Find where the given text appears and provide that cell's center as [x, y] coordinate. 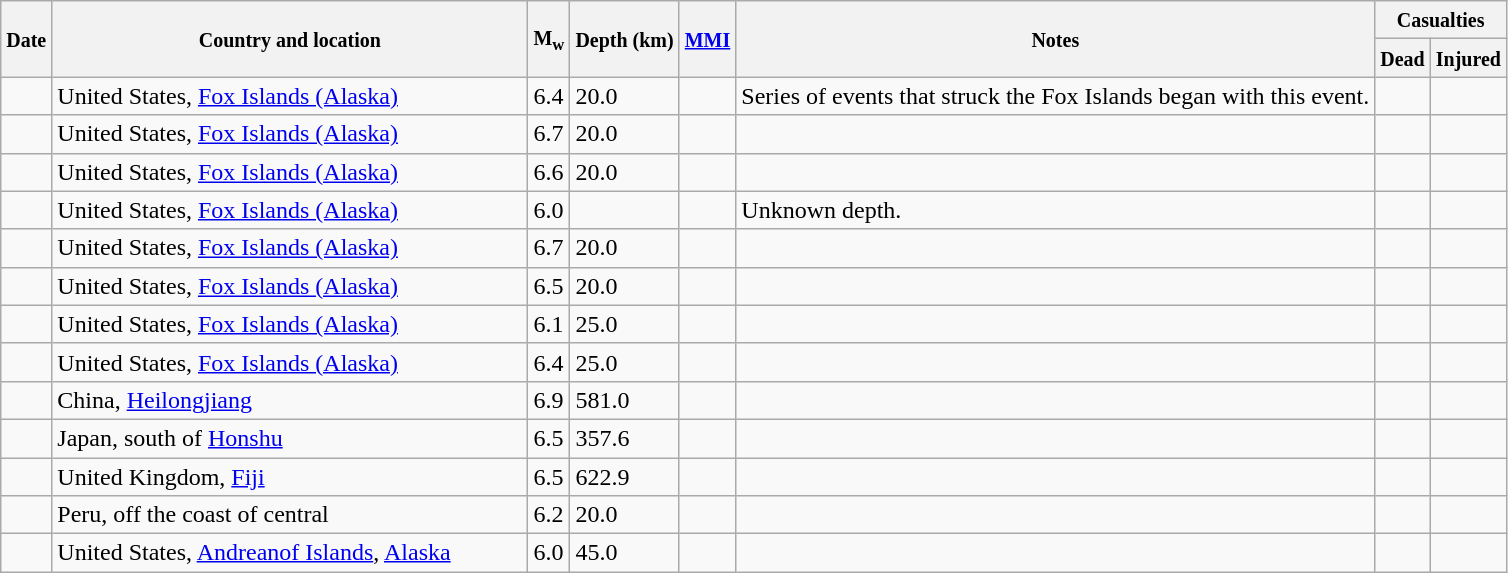
6.2 [549, 515]
6.9 [549, 400]
United Kingdom, Fiji [290, 477]
Date [26, 39]
45.0 [624, 553]
Series of events that struck the Fox Islands began with this event. [1056, 96]
622.9 [624, 477]
6.1 [549, 324]
Unknown depth. [1056, 210]
China, Heilongjiang [290, 400]
Mw [549, 39]
581.0 [624, 400]
Dead [1403, 58]
Notes [1056, 39]
United States, Andreanof Islands, Alaska [290, 553]
Country and location [290, 39]
Casualties [1441, 20]
Japan, south of Honshu [290, 438]
357.6 [624, 438]
Peru, off the coast of central [290, 515]
Injured [1468, 58]
Depth (km) [624, 39]
MMI [708, 39]
6.6 [549, 172]
